Output the [X, Y] coordinate of the center of the cell containing the given text.  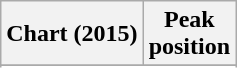
Peakposition [189, 34]
Chart (2015) [72, 34]
